For the text-containing cell, return its midpoint in [X, Y] coordinate format. 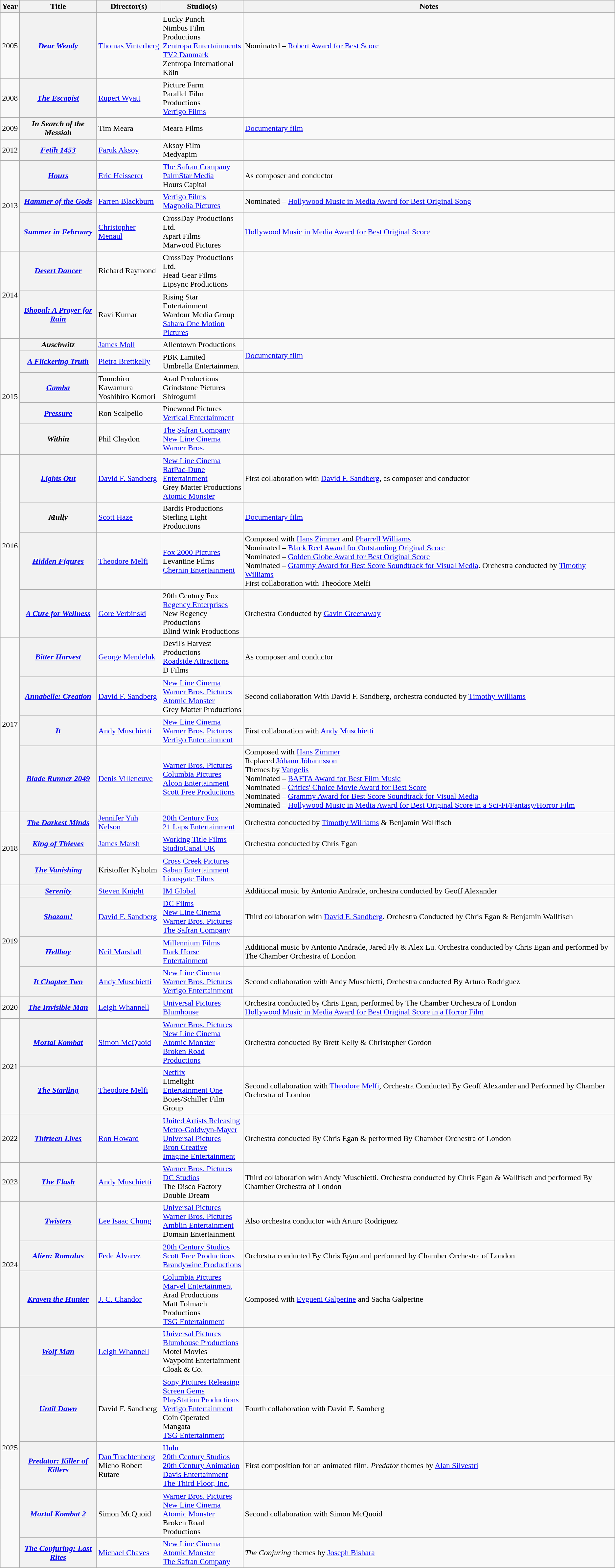
2008 [10, 98]
New Line CinemaWarner Bros. PicturesAtomic MonsterGrey Matter Productions [202, 696]
Lucky PunchNimbus Film ProductionsZentropa EntertainmentsTV2 DanmarkZentropa International Köln [202, 46]
2024 [10, 1265]
The Conjuring themes by Joseph Bishara [429, 1553]
J. C. Chandor [129, 1299]
Columbia PicturesMarvel EntertainmentArad ProductionsMatt Tolmach ProductionsTSG Entertainment [202, 1299]
Tomohiro KawamuraYoshihiro Komori [129, 387]
Hulu20th Century Studios20th Century AnimationDavis EntertainmentThe Third Floor, Inc. [202, 1465]
Lee Isaac Chung [129, 1221]
2012 [10, 150]
Within [58, 439]
2021 [10, 1066]
Working Title FilmsStudioCanal UK [202, 843]
The Vanishing [58, 869]
Hidden Figures [58, 561]
Denis Villeneuve [129, 779]
Steven Knight [129, 891]
Orchestra conducted By Brett Kelly & Christopher Gordon [429, 1042]
CrossDay Productions Ltd.Head Gear FilmsLipsync Productions [202, 271]
George Mendeluk [129, 657]
Until Dawn [58, 1409]
PBK LimitedUmbrella Entertainment [202, 362]
Thirteen Lives [58, 1138]
Universal PicturesBlumhouse ProductionsMotel MoviesWaypoint EntertainmentCloak & Co. [202, 1352]
Kristoffer Nyholm [129, 869]
Studio(s) [202, 7]
James Moll [129, 344]
Orchestra conducted By Chris Egan and performed by Chamber Orchestra of London [429, 1256]
Jennifer Yuh Nelson [129, 822]
Alien: Romulus [58, 1256]
Hammer of the Gods [58, 201]
Thomas Vinterberg [129, 46]
DC FilmsNew Line CinemaWarner Bros. PicturesThe Safran Company [202, 916]
Fetih 1453 [58, 150]
Mortal Kombat [58, 1042]
Eric Heisserer [129, 176]
Universal PicturesBlumhouse [202, 1008]
Additional music by Antonio Andrade, Jared Fly & Alex Lu. Orchestra conducted by Chris Egan and performed by The Chamber Orchestra of London [429, 951]
Allentown Productions [202, 344]
Pressure [58, 414]
Phil Claydon [129, 439]
Devil's Harvest ProductionsRoadside AttractionsD Films [202, 657]
In Search of the Messiah [58, 128]
2016 [10, 546]
Third collaboration with Andy Muschietti. Orchestra conducted by Chris Egan & Wallfisch and performed By Chamber Orchestra of London [429, 1182]
New Line CinemaAtomic MonsterThe Safran Company [202, 1553]
Hours [58, 176]
Shazam! [58, 916]
Second collaboration with Theodore Melfi, Orchestra Conducted By Geoff Alexander and Performed by Chamber Orchestra of London [429, 1090]
2009 [10, 128]
20th Century Fox21 Laps Entertainment [202, 822]
Michael Chaves [129, 1553]
The Invisible Man [58, 1008]
Third collaboration with David F. Sandberg. Orchestra Conducted by Chris Egan & Benjamin Wallfisch [429, 916]
Warner Bros. PicturesColumbia PicturesAlcon EntertainmentScott Free Productions [202, 779]
Cross Creek PicturesSaban EntertainmentLionsgate Films [202, 869]
A Flickering Truth [58, 362]
The Starling [58, 1090]
James Marsh [129, 843]
Also orchestra conductor with Arturo Rodriguez [429, 1221]
New Line CinemaRatPac-Dune EntertainmentGrey Matter ProductionsAtomic Monster [202, 478]
2025 [10, 1448]
First collaboration with David F. Sandberg, as composer and conductor [429, 478]
Ron Howard [129, 1138]
2015 [10, 396]
2014 [10, 295]
Hollywood Music in Media Award for Best Original Score [429, 231]
The Safran CompanyNew Line CinemaWarner Bros. [202, 439]
Nominated – Robert Award for Best Score [429, 46]
Bhopal: A Prayer for Rain [58, 314]
Summer in February [58, 231]
Pietra Brettkelly [129, 362]
Richard Raymond [129, 271]
Dan TrachtenbergMicho Robert Rutare [129, 1465]
The Safran CompanyPalmStar MediaHours Capital [202, 176]
The Conjuring: Last Rites [58, 1553]
Picture FarmParallel Film ProductionsVertigo Films [202, 98]
Bardis ProductionsSterling Light Productions [202, 517]
Composed with Evgueni Galperine and Sacha Galperine [429, 1299]
Warner Bros. PicturesDC StudiosThe Disco FactoryDouble Dream [202, 1182]
Second collaboration with Simon McQuoid [429, 1513]
Dear Wendy [58, 46]
Faruk Aksoy [129, 150]
Blade Runner 2049 [58, 779]
Bitter Harvest [58, 657]
First composition for an animated film. Predator themes by Alan Silvestri [429, 1465]
Ron Scalpello [129, 414]
Ravi Kumar [129, 314]
Second collaboration with Andy Muschietti, Orchestra conducted By Arturo Rodriguez [429, 982]
Year [10, 7]
2023 [10, 1182]
Mully [58, 517]
IM Global [202, 891]
2017 [10, 725]
Vertigo FilmsMagnolia Pictures [202, 201]
Universal PicturesWarner Bros. PicturesAmblin EntertainmentDomain Entertainment [202, 1221]
2020 [10, 1008]
Lights Out [58, 478]
Predator: Killer of Killers [58, 1465]
Orchestra conducted by Chris Egan [429, 843]
2019 [10, 941]
CrossDay Productions Ltd.Apart FilmsMarwood Pictures [202, 231]
2018 [10, 848]
Twisters [58, 1221]
The Darkest Minds [58, 822]
Gamba [58, 387]
20th Century StudiosScott Free ProductionsBrandywine Productions [202, 1256]
Millennium FilmsDark Horse Entertainment [202, 951]
Fox 2000 PicturesLevantine FilmsChernin Entertainment [202, 561]
Serenity [58, 891]
Mortal Kombat 2 [58, 1513]
Neil Marshall [129, 951]
Title [58, 7]
Hellboy [58, 951]
Christopher Menaul [129, 231]
Orchestra conducted by Timothy Williams & Benjamin Wallfisch [429, 822]
United Artists ReleasingMetro-Goldwyn-MayerUniversal PicturesBron CreativeImagine Entertainment [202, 1138]
It [58, 731]
Second collaboration With David F. Sandberg, orchestra conducted by Timothy Williams [429, 696]
Orchestra conducted By Chris Egan & performed By Chamber Orchestra of London [429, 1138]
The Escapist [58, 98]
Additional music by Antonio Andrade, orchestra conducted by Geoff Alexander [429, 891]
Notes [429, 7]
Tim Meara [129, 128]
King of Thieves [58, 843]
Desert Dancer [58, 271]
Fourth collaboration with David F. Samberg [429, 1409]
Farren Blackburn [129, 201]
Aksoy FilmMedyapim [202, 150]
First collaboration with Andy Muschietti [429, 731]
20th Century FoxRegency EnterprisesNew Regency ProductionsBlind Wink Productions [202, 613]
2022 [10, 1138]
Rising Star EntertainmentWardour Media GroupSahara One Motion Pictures [202, 314]
Annabelle: Creation [58, 696]
Gore Verbinski [129, 613]
The Flash [58, 1182]
Nominated – Hollywood Music in Media Award for Best Original Song [429, 201]
Wolf Man [58, 1352]
Fede Álvarez [129, 1256]
Rupert Wyatt [129, 98]
A Cure for Wellness [58, 613]
2005 [10, 46]
2013 [10, 206]
Orchestra Conducted by Gavin Greenaway [429, 613]
Arad ProductionsGrindstone PicturesShirogumi [202, 387]
Kraven the Hunter [58, 1299]
Scott Haze [129, 517]
Meara Films [202, 128]
It Chapter Two [58, 982]
Sony Pictures ReleasingScreen GemsPlayStation ProductionsVertigo EntertainmentCoin OperatedMangata TSG Entertainment [202, 1409]
NetflixLimelightEntertainment OneBoies/Schiller Film Group [202, 1090]
Auschwitz [58, 344]
Pinewood PicturesVertical Entertainment [202, 414]
Director(s) [129, 7]
